Detect which cell encompasses the target text, then output its [x, y] center coordinate. 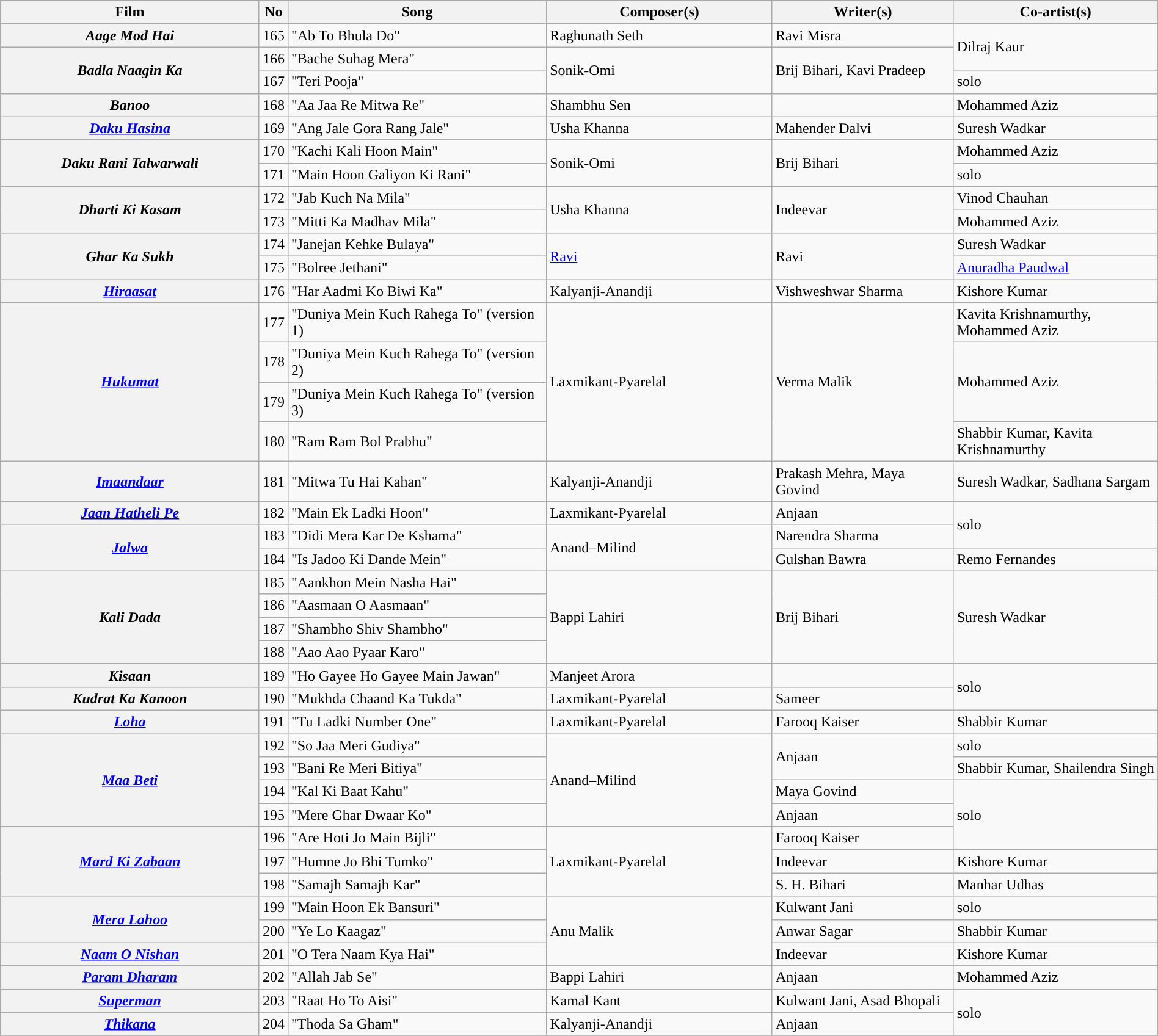
Badla Naagin Ka [130, 70]
"Main Ek Ladki Hoon" [417, 513]
"Janejan Kehke Bulaya" [417, 244]
194 [274, 792]
195 [274, 815]
181 [274, 481]
Daku Rani Talwarwali [130, 163]
Shambhu Sen [660, 105]
No [274, 12]
Suresh Wadkar, Sadhana Sargam [1055, 481]
"Aasmaan O Aasmaan" [417, 606]
203 [274, 1001]
Vishweshwar Sharma [862, 291]
Writer(s) [862, 12]
"Aao Aao Pyaar Karo" [417, 652]
"Ram Ram Bol Prabhu" [417, 442]
Composer(s) [660, 12]
Raghunath Seth [660, 35]
Kulwant Jani [862, 908]
179 [274, 402]
176 [274, 291]
"Kal Ki Baat Kahu" [417, 792]
"Is Jadoo Ki Dande Mein" [417, 559]
Shabbir Kumar, Kavita Krishnamurthy [1055, 442]
"Thoda Sa Gham" [417, 1024]
"Har Aadmi Ko Biwi Ka" [417, 291]
189 [274, 675]
184 [274, 559]
Kali Dada [130, 617]
"Main Hoon Galiyon Ki Rani" [417, 175]
198 [274, 885]
Film [130, 12]
Ravi Misra [862, 35]
Thikana [130, 1024]
182 [274, 513]
"Mere Ghar Dwaar Ko" [417, 815]
168 [274, 105]
"Duniya Mein Kuch Rahega To" (version 3) [417, 402]
"Samajh Samajh Kar" [417, 885]
192 [274, 745]
Ghar Ka Sukh [130, 256]
187 [274, 629]
Kavita Krishnamurthy, Mohammed Aziz [1055, 322]
Jalwa [130, 548]
172 [274, 198]
Anwar Sagar [862, 931]
Shabbir Kumar, Shailendra Singh [1055, 769]
191 [274, 722]
Gulshan Bawra [862, 559]
Anuradha Paudwal [1055, 267]
Maya Govind [862, 792]
Co-artist(s) [1055, 12]
"Main Hoon Ek Bansuri" [417, 908]
197 [274, 861]
"So Jaa Meri Gudiya" [417, 745]
"Ab To Bhula Do" [417, 35]
"Bolree Jethani" [417, 267]
Loha [130, 722]
170 [274, 151]
173 [274, 221]
"Kachi Kali Hoon Main" [417, 151]
Remo Fernandes [1055, 559]
190 [274, 698]
"Tu Ladki Number One" [417, 722]
Param Dharam [130, 977]
Mahender Dalvi [862, 128]
Verma Malik [862, 382]
S. H. Bihari [862, 885]
196 [274, 838]
166 [274, 59]
"Bache Suhag Mera" [417, 59]
Superman [130, 1001]
"Raat Ho To Aisi" [417, 1001]
Kamal Kant [660, 1001]
175 [274, 267]
"Aankhon Mein Nasha Hai" [417, 582]
185 [274, 582]
167 [274, 82]
199 [274, 908]
"Mitti Ka Madhav Mila" [417, 221]
Vinod Chauhan [1055, 198]
183 [274, 536]
"Ho Gayee Ho Gayee Main Jawan" [417, 675]
Jaan Hatheli Pe [130, 513]
"Shambho Shiv Shambho" [417, 629]
"Mitwa Tu Hai Kahan" [417, 481]
Prakash Mehra, Maya Govind [862, 481]
165 [274, 35]
Song [417, 12]
Banoo [130, 105]
Brij Bihari, Kavi Pradeep [862, 70]
"Aa Jaa Re Mitwa Re" [417, 105]
193 [274, 769]
201 [274, 954]
Naam O Nishan [130, 954]
"Allah Jab Se" [417, 977]
186 [274, 606]
Aage Mod Hai [130, 35]
Hukumat [130, 382]
"Teri Pooja" [417, 82]
Kulwant Jani, Asad Bhopali [862, 1001]
Kudrat Ka Kanoon [130, 698]
"Didi Mera Kar De Kshama" [417, 536]
"Duniya Mein Kuch Rahega To" (version 1) [417, 322]
180 [274, 442]
Daku Hasina [130, 128]
204 [274, 1024]
Manhar Udhas [1055, 885]
178 [274, 363]
169 [274, 128]
"Are Hoti Jo Main Bijli" [417, 838]
Dharti Ki Kasam [130, 209]
188 [274, 652]
"Ang Jale Gora Rang Jale" [417, 128]
171 [274, 175]
Imaandaar [130, 481]
Anu Malik [660, 931]
"Jab Kuch Na Mila" [417, 198]
Narendra Sharma [862, 536]
Maa Beti [130, 780]
202 [274, 977]
177 [274, 322]
Mera Lahoo [130, 919]
174 [274, 244]
"Duniya Mein Kuch Rahega To" (version 2) [417, 363]
Dilraj Kaur [1055, 47]
Manjeet Arora [660, 675]
Sameer [862, 698]
"Mukhda Chaand Ka Tukda" [417, 698]
"O Tera Naam Kya Hai" [417, 954]
"Bani Re Meri Bitiya" [417, 769]
"Ye Lo Kaagaz" [417, 931]
Kisaan [130, 675]
"Humne Jo Bhi Tumko" [417, 861]
200 [274, 931]
Hiraasat [130, 291]
Mard Ki Zabaan [130, 861]
